Return (X, Y) of the center of cell containing provided text 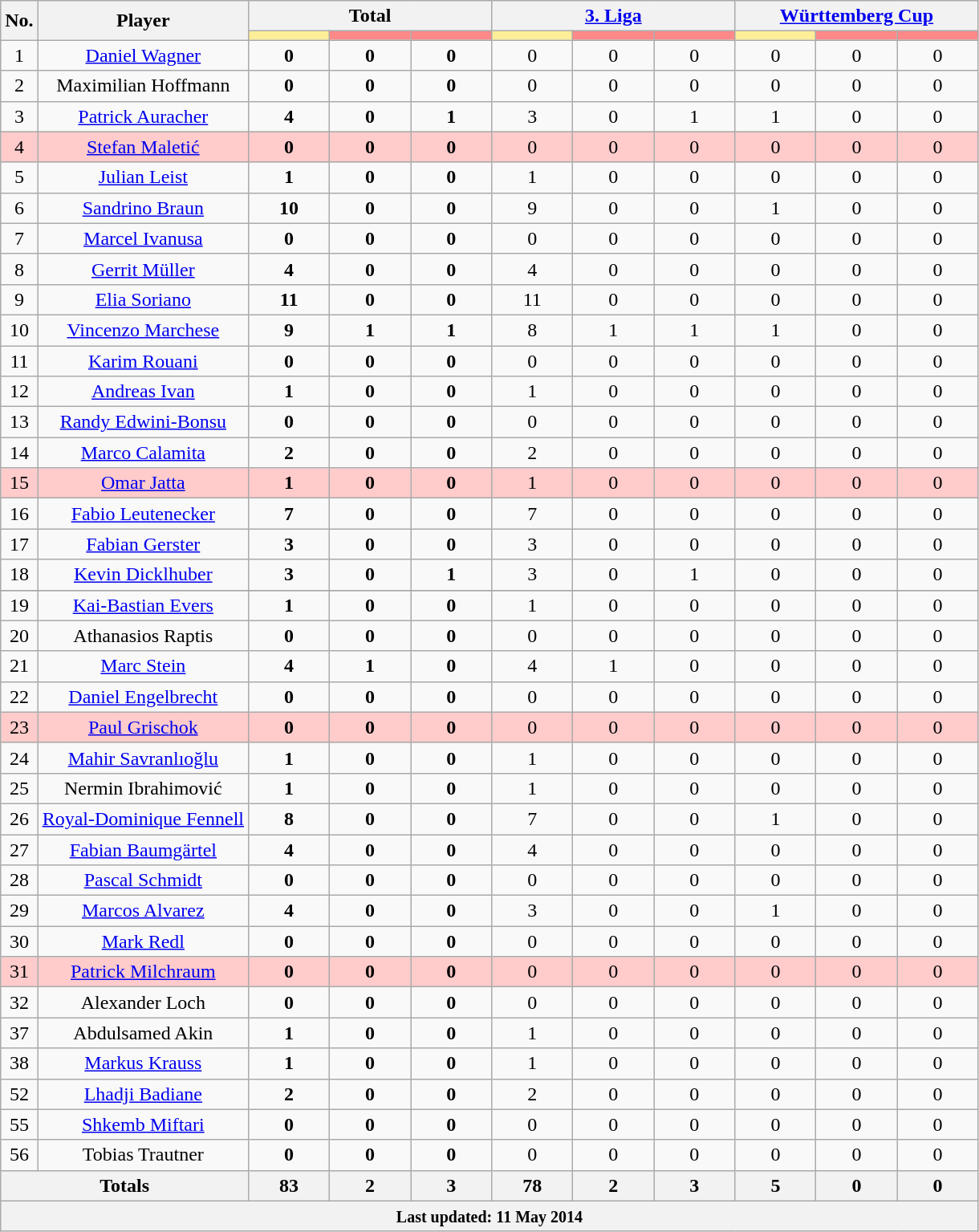
37 (19, 1033)
No. (19, 21)
Shkemb Miftari (143, 1124)
31 (19, 972)
24 (19, 758)
Württemberg Cup (857, 16)
Fabian Baumgärtel (143, 850)
Nermin Ibrahimović (143, 788)
55 (19, 1124)
52 (19, 1094)
Marco Calamita (143, 453)
Karim Rouani (143, 360)
Vincenzo Marchese (143, 330)
Paul Grischok (143, 727)
Daniel Wagner (143, 55)
Stefan Maletić (143, 147)
27 (19, 850)
Alexander Loch (143, 1002)
14 (19, 453)
32 (19, 1002)
83 (289, 1185)
Sandrino Braun (143, 208)
Total (371, 16)
Omar Jatta (143, 483)
Royal-Dominique Fennell (143, 819)
38 (19, 1063)
Player (143, 21)
26 (19, 819)
Patrick Auracher (143, 116)
Daniel Engelbrecht (143, 697)
56 (19, 1155)
Fabio Leutenecker (143, 514)
Mark Redl (143, 941)
Lhadji Badiane (143, 1094)
Marcos Alvarez (143, 911)
Mahir Savranlıoğlu (143, 758)
Markus Krauss (143, 1063)
Elia Soriano (143, 299)
Athanasios Raptis (143, 636)
15 (19, 483)
Randy Edwini-Bonsu (143, 422)
Pascal Schmidt (143, 880)
Tobias Trautner (143, 1155)
6 (19, 208)
13 (19, 422)
78 (533, 1185)
3. Liga (613, 16)
12 (19, 392)
20 (19, 636)
Marc Stein (143, 666)
29 (19, 911)
Gerrit Müller (143, 269)
Totals (125, 1185)
23 (19, 727)
Fabian Gerster (143, 544)
19 (19, 605)
28 (19, 880)
25 (19, 788)
16 (19, 514)
17 (19, 544)
Andreas Ivan (143, 392)
Kevin Dicklhuber (143, 575)
Maximilian Hoffmann (143, 86)
18 (19, 575)
30 (19, 941)
Last updated: 11 May 2014 (489, 1216)
Julian Leist (143, 177)
Patrick Milchraum (143, 972)
22 (19, 697)
Kai-Bastian Evers (143, 605)
Marcel Ivanusa (143, 238)
Abdulsamed Akin (143, 1033)
21 (19, 666)
